Determine the (x, y) coordinate at the center of the cell enclosing the given text.  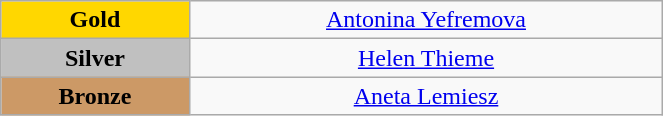
Gold (95, 20)
Bronze (95, 96)
Aneta Lemiesz (426, 96)
Helen Thieme (426, 58)
Silver (95, 58)
Antonina Yefremova (426, 20)
